From the cell containing the given text, extract its center point as [x, y] coordinate. 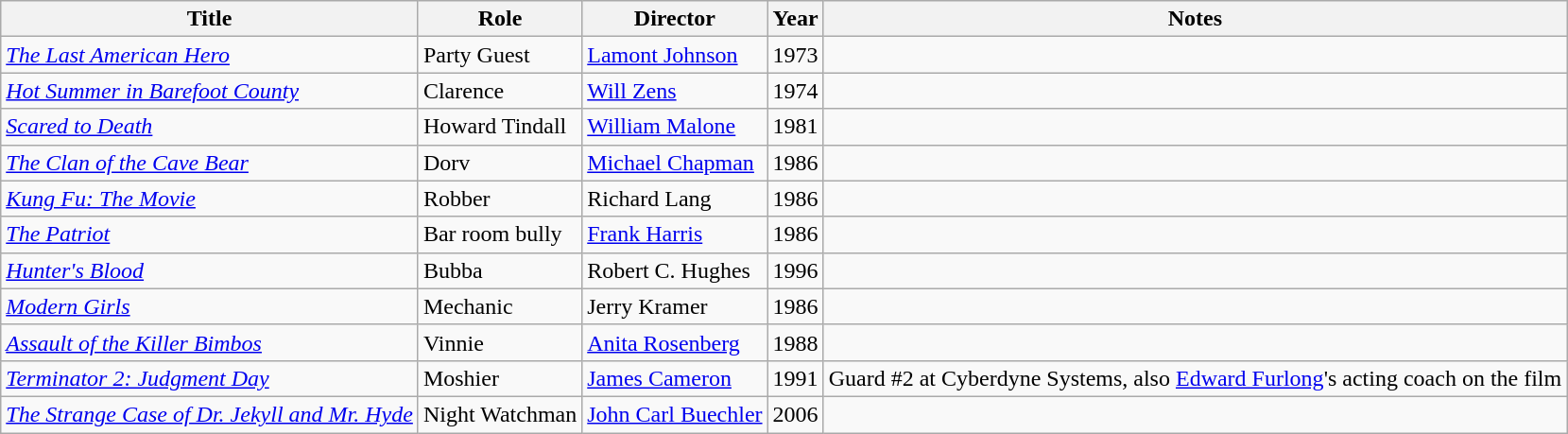
Robber [499, 199]
Will Zens [675, 91]
Mechanic [499, 306]
1981 [796, 127]
Howard Tindall [499, 127]
The Last American Hero [210, 55]
Michael Chapman [675, 163]
Anita Rosenberg [675, 342]
1988 [796, 342]
The Clan of the Cave Bear [210, 163]
Vinnie [499, 342]
Role [499, 19]
Dorv [499, 163]
Modern Girls [210, 306]
Robert C. Hughes [675, 270]
Title [210, 19]
1996 [796, 270]
Year [796, 19]
Guard #2 at Cyberdyne Systems, also Edward Furlong's acting coach on the film [1195, 378]
The Patriot [210, 234]
Assault of the Killer Bimbos [210, 342]
Night Watchman [499, 414]
Moshier [499, 378]
1973 [796, 55]
James Cameron [675, 378]
Bubba [499, 270]
Bar room bully [499, 234]
Scared to Death [210, 127]
Frank Harris [675, 234]
William Malone [675, 127]
2006 [796, 414]
Richard Lang [675, 199]
Hot Summer in Barefoot County [210, 91]
Party Guest [499, 55]
1991 [796, 378]
Terminator 2: Judgment Day [210, 378]
Notes [1195, 19]
John Carl Buechler [675, 414]
Hunter's Blood [210, 270]
Kung Fu: The Movie [210, 199]
1974 [796, 91]
Jerry Kramer [675, 306]
Director [675, 19]
Clarence [499, 91]
Lamont Johnson [675, 55]
The Strange Case of Dr. Jekyll and Mr. Hyde [210, 414]
